Determine the [X, Y] coordinate at the center of the cell enclosing the given text.  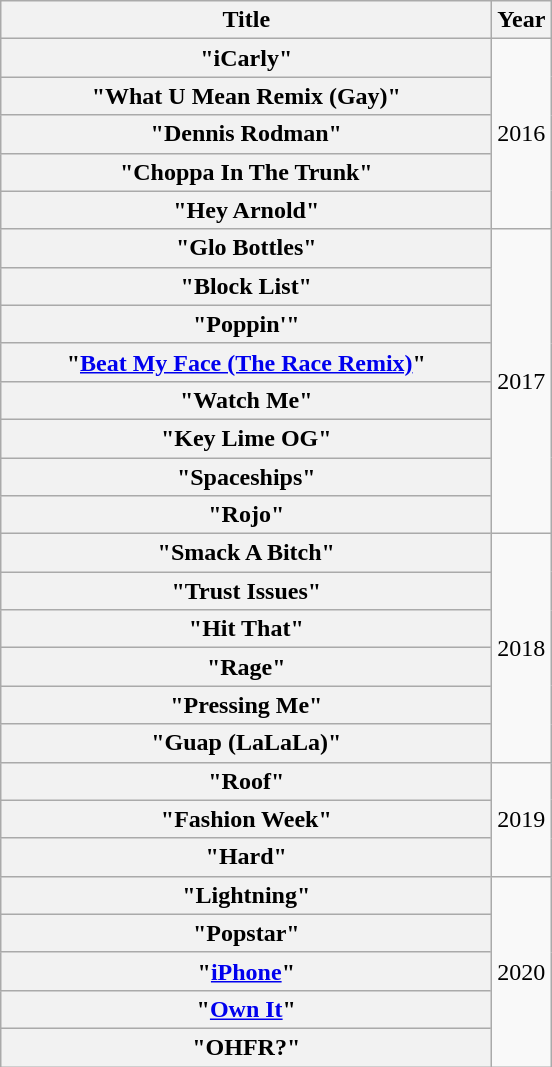
"Fashion Week" [246, 819]
"Pressing Me" [246, 705]
"What U Mean Remix (Gay)" [246, 96]
"Key Lime OG" [246, 438]
"Dennis Rodman" [246, 134]
"Lightning" [246, 895]
2018 [522, 648]
"Roof" [246, 781]
"Rage" [246, 667]
"Trust Issues" [246, 591]
"Popstar" [246, 933]
"Guap (LaLaLa)" [246, 743]
"Hit That" [246, 629]
"Hard" [246, 857]
2016 [522, 134]
"Hey Arnold" [246, 210]
"Spaceships" [246, 477]
"Choppa In The Trunk" [246, 172]
"Watch Me" [246, 400]
2019 [522, 819]
"Block List" [246, 286]
Title [246, 20]
2017 [522, 381]
"Poppin'" [246, 324]
"iPhone" [246, 971]
2020 [522, 971]
"Rojo" [246, 515]
"iCarly" [246, 58]
Year [522, 20]
"Glo Bottles" [246, 248]
"Smack A Bitch" [246, 553]
"Own It" [246, 1009]
"Beat My Face (The Race Remix)" [246, 362]
"OHFR?" [246, 1047]
